Extract the (x, y) coordinate from the center of the cell holding the provided text.  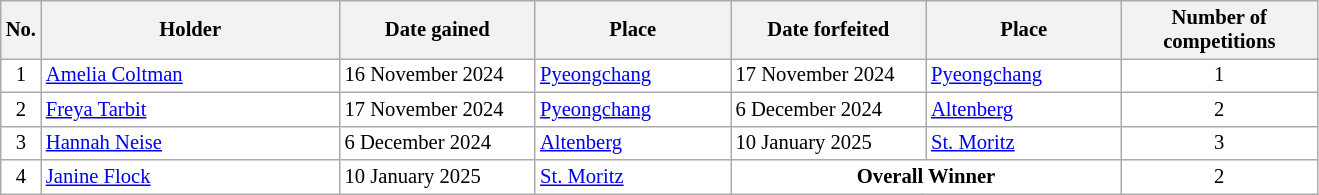
Hannah Neise (190, 143)
Overall Winner (926, 177)
Holder (190, 29)
Date forfeited (828, 29)
No. (21, 29)
Date gained (438, 29)
Janine Flock (190, 177)
Number of competitions (1220, 29)
4 (21, 177)
Freya Tarbit (190, 109)
Amelia Coltman (190, 75)
16 November 2024 (438, 75)
